Return [x, y] of the center of cell containing provided text 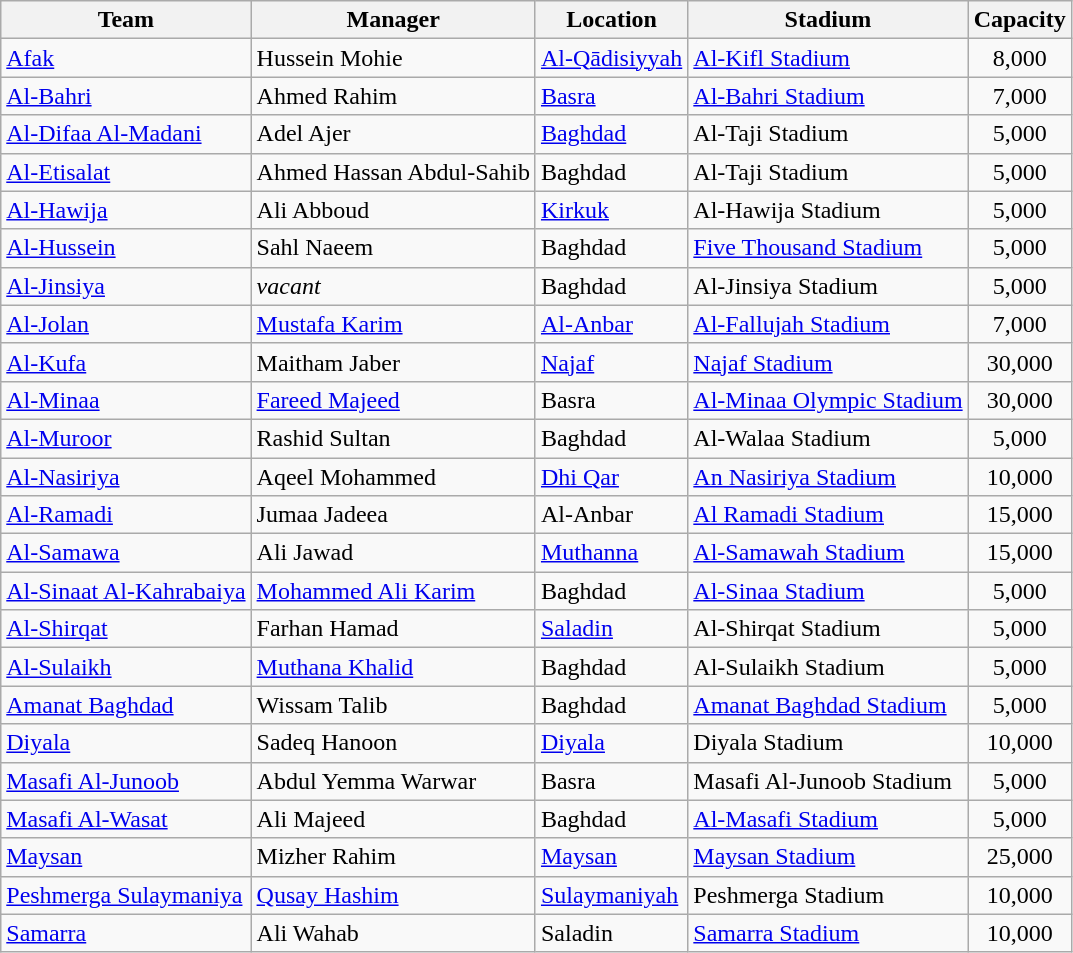
Masafi Al-Junoob [126, 781]
Jumaa Jadeea [393, 515]
Al-Walaa Stadium [828, 438]
Al-Fallujah Stadium [828, 324]
Amanat Baghdad Stadium [828, 705]
Peshmerga Stadium [828, 895]
Al-Kufa [126, 362]
Al-Masafi Stadium [828, 819]
Samarra Stadium [828, 933]
Kirkuk [611, 210]
Wissam Talib [393, 705]
Al-Qādisiyyah [611, 58]
Al-Hussein [126, 248]
Sadeq Hanoon [393, 743]
Al-Hawija Stadium [828, 210]
Ali Wahab [393, 933]
Al-Kifl Stadium [828, 58]
Peshmerga Sulaymaniya [126, 895]
Al-Bahri [126, 96]
Al-Jinsiya [126, 286]
Five Thousand Stadium [828, 248]
Al-Sulaikh Stadium [828, 667]
Al-Etisalat [126, 172]
Mohammed Ali Karim [393, 591]
Abdul Yemma Warwar [393, 781]
Al Ramadi Stadium [828, 515]
Masafi Al-Wasat [126, 819]
Muthana Khalid [393, 667]
Sulaymaniyah [611, 895]
Mizher Rahim [393, 857]
Al-Sinaa Stadium [828, 591]
Al-Difaa Al-Madani [126, 134]
Al-Shirqat Stadium [828, 629]
Al-Samawa [126, 553]
Al-Nasiriya [126, 477]
Ali Abboud [393, 210]
Ahmed Hassan Abdul-Sahib [393, 172]
Rashid Sultan [393, 438]
Al-Jinsiya Stadium [828, 286]
Maitham Jaber [393, 362]
Mustafa Karim [393, 324]
Amanat Baghdad [126, 705]
Muthanna [611, 553]
Al-Hawija [126, 210]
Al-Sulaikh [126, 667]
Al-Shirqat [126, 629]
Al-Samawah Stadium [828, 553]
8,000 [1020, 58]
Al-Minaa Olympic Stadium [828, 400]
Ali Jawad [393, 553]
Location [611, 20]
Manager [393, 20]
Najaf [611, 362]
Hussein Mohie [393, 58]
Masafi Al-Junoob Stadium [828, 781]
Al-Jolan [126, 324]
Samarra [126, 933]
An Nasiriya Stadium [828, 477]
Al-Bahri Stadium [828, 96]
Al-Muroor [126, 438]
Diyala Stadium [828, 743]
Afak [126, 58]
Maysan Stadium [828, 857]
Fareed Majeed [393, 400]
Stadium [828, 20]
Aqeel Mohammed [393, 477]
Najaf Stadium [828, 362]
Adel Ajer [393, 134]
Team [126, 20]
Dhi Qar [611, 477]
Farhan Hamad [393, 629]
Capacity [1020, 20]
Sahl Naeem [393, 248]
Ahmed Rahim [393, 96]
25,000 [1020, 857]
vacant [393, 286]
Qusay Hashim [393, 895]
Al-Sinaat Al-Kahrabaiya [126, 591]
Al-Minaa [126, 400]
Ali Majeed [393, 819]
Al-Ramadi [126, 515]
